Return [x, y] of the center of cell containing provided text 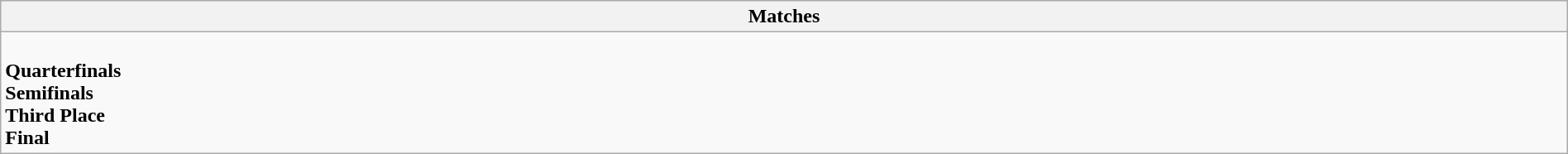
Matches [784, 17]
Quarterfinals Semifinals Third Place Final [784, 93]
